Scan for the cell matching the given text and deliver its [X, Y] coordinate at center. 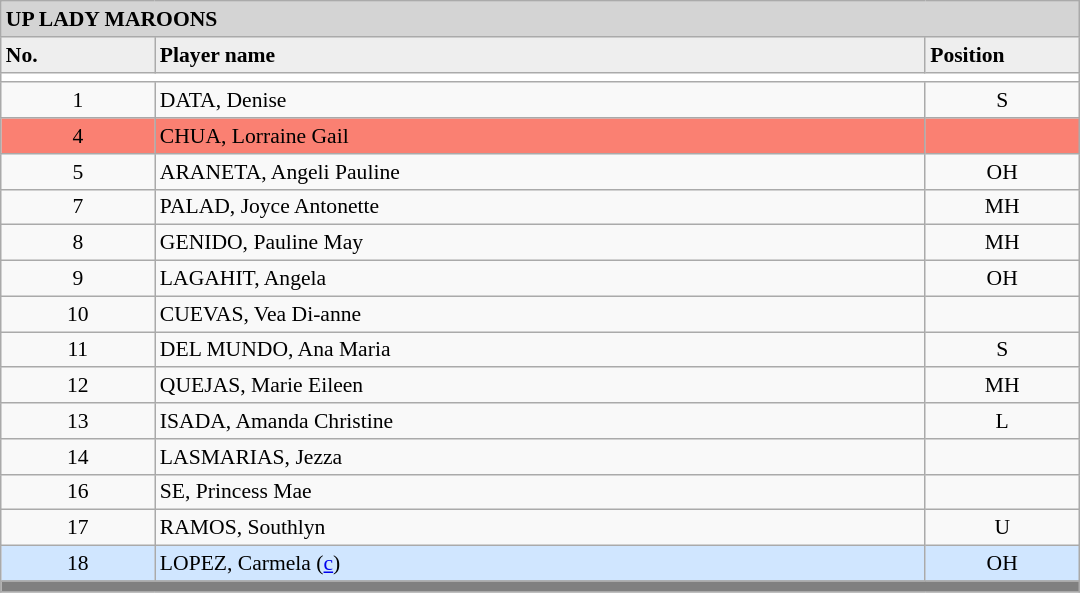
QUEJAS, Marie Eileen [540, 386]
RAMOS, Southlyn [540, 528]
1 [78, 101]
U [1002, 528]
11 [78, 350]
8 [78, 243]
CUEVAS, Vea Di-anne [540, 314]
5 [78, 172]
LOPEZ, Carmela (c) [540, 564]
No. [78, 55]
GENIDO, Pauline May [540, 243]
17 [78, 528]
16 [78, 492]
DATA, Denise [540, 101]
L [1002, 421]
14 [78, 457]
4 [78, 136]
12 [78, 386]
PALAD, Joyce Antonette [540, 207]
10 [78, 314]
CHUA, Lorraine Gail [540, 136]
Position [1002, 55]
13 [78, 421]
Player name [540, 55]
LAGAHIT, Angela [540, 279]
ARANETA, Angeli Pauline [540, 172]
9 [78, 279]
ISADA, Amanda Christine [540, 421]
7 [78, 207]
SE, Princess Mae [540, 492]
DEL MUNDO, Ana Maria [540, 350]
18 [78, 564]
UP LADY MAROONS [540, 19]
LASMARIAS, Jezza [540, 457]
